Locate the cell with the specified text and output its [X, Y] center coordinate. 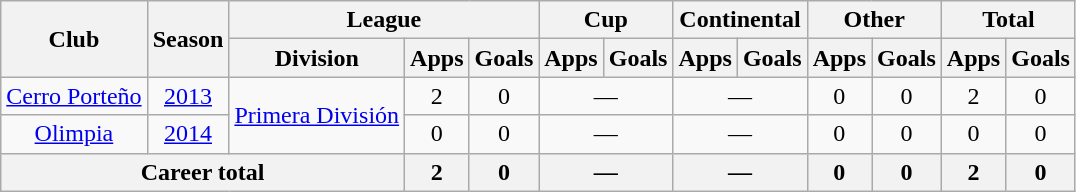
League [384, 20]
Primera División [317, 115]
Career total [203, 172]
Continental [740, 20]
Other [874, 20]
Club [74, 39]
2013 [188, 96]
Cerro Porteño [74, 96]
Total [1008, 20]
Olimpia [74, 134]
Cup [606, 20]
Season [188, 39]
2014 [188, 134]
Division [317, 58]
